From the cell containing the given text, extract its center point as [X, Y] coordinate. 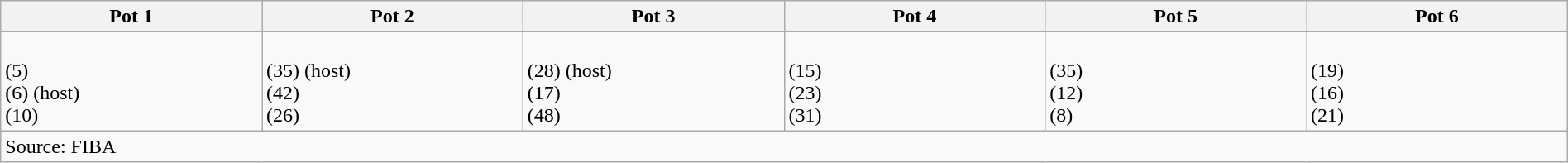
Source: FIBA [784, 146]
(35) (host) (42) (26) [392, 81]
Pot 3 [653, 17]
(35) (12) (8) [1176, 81]
(5) (6) (host) (10) [131, 81]
Pot 4 [915, 17]
Pot 5 [1176, 17]
(28) (host) (17) (48) [653, 81]
Pot 6 [1437, 17]
(19) (16) (21) [1437, 81]
(15) (23) (31) [915, 81]
Pot 1 [131, 17]
Pot 2 [392, 17]
